Return the (X, Y) coordinate for the center point of the cell that contains the specified text.  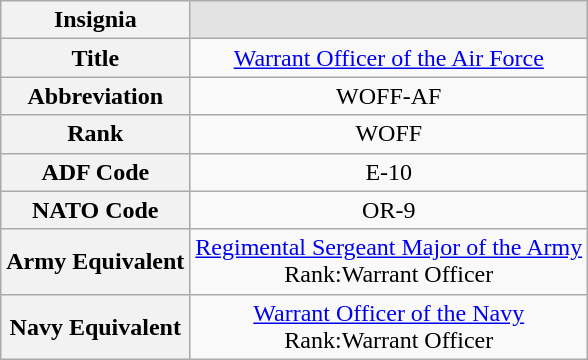
ADF Code (96, 172)
OR-9 (389, 210)
Warrant Officer of the NavyRank:Warrant Officer (389, 326)
Title (96, 58)
Warrant Officer of the Air Force (389, 58)
WOFF-AF (389, 96)
Army Equivalent (96, 262)
WOFF (389, 134)
Navy Equivalent (96, 326)
Insignia (96, 20)
Abbreviation (96, 96)
E-10 (389, 172)
Regimental Sergeant Major of the ArmyRank:Warrant Officer (389, 262)
NATO Code (96, 210)
Rank (96, 134)
